Extract the [X, Y] coordinate from the center of the cell holding the provided text.  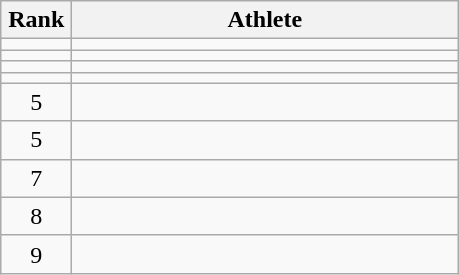
9 [36, 254]
Athlete [265, 20]
7 [36, 178]
8 [36, 216]
Rank [36, 20]
